For the text-containing cell, return its midpoint in [x, y] coordinate format. 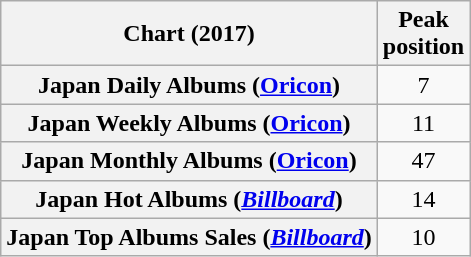
Peakposition [423, 34]
10 [423, 237]
47 [423, 161]
7 [423, 85]
Japan Weekly Albums (Oricon) [190, 123]
11 [423, 123]
14 [423, 199]
Japan Monthly Albums (Oricon) [190, 161]
Japan Hot Albums (Billboard) [190, 199]
Chart (2017) [190, 34]
Japan Top Albums Sales (Billboard) [190, 237]
Japan Daily Albums (Oricon) [190, 85]
